Return the (X, Y) coordinate for the center point of the cell that contains the specified text.  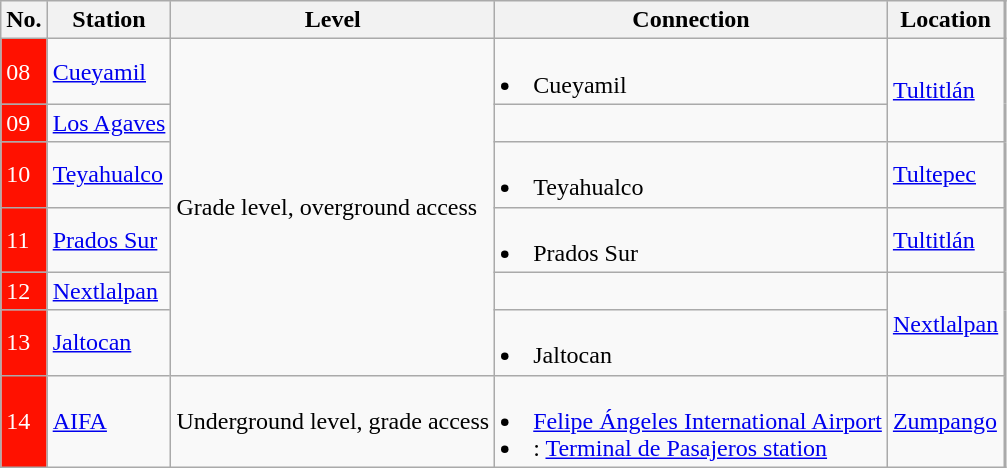
Level (333, 20)
Zumpango (945, 421)
12 (24, 291)
Tultepec (945, 174)
10 (24, 174)
Felipe Ángeles International Airport : Terminal de Pasajeros station (692, 421)
Station (109, 20)
13 (24, 342)
Location (945, 20)
Underground level, grade access (333, 421)
No. (24, 20)
08 (24, 72)
09 (24, 123)
AIFA (109, 421)
11 (24, 240)
Los Agaves (109, 123)
Grade level, overground access (333, 207)
Connection (692, 20)
14 (24, 421)
